Determine the [X, Y] coordinate at the center of the cell enclosing the given text.  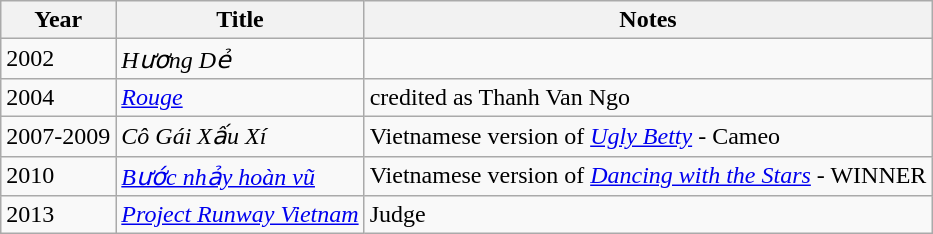
Rouge [240, 97]
Vietnamese version of Ugly Betty - Cameo [648, 136]
Notes [648, 20]
2004 [58, 97]
2010 [58, 176]
Judge [648, 215]
Project Runway Vietnam [240, 215]
2002 [58, 59]
Bước nhảy hoàn vũ [240, 176]
Title [240, 20]
Hương Dẻ [240, 59]
2013 [58, 215]
Year [58, 20]
Cô Gái Xấu Xí [240, 136]
credited as Thanh Van Ngo [648, 97]
2007-2009 [58, 136]
Vietnamese version of Dancing with the Stars - WINNER [648, 176]
